Return (X, Y) of the center of cell containing provided text 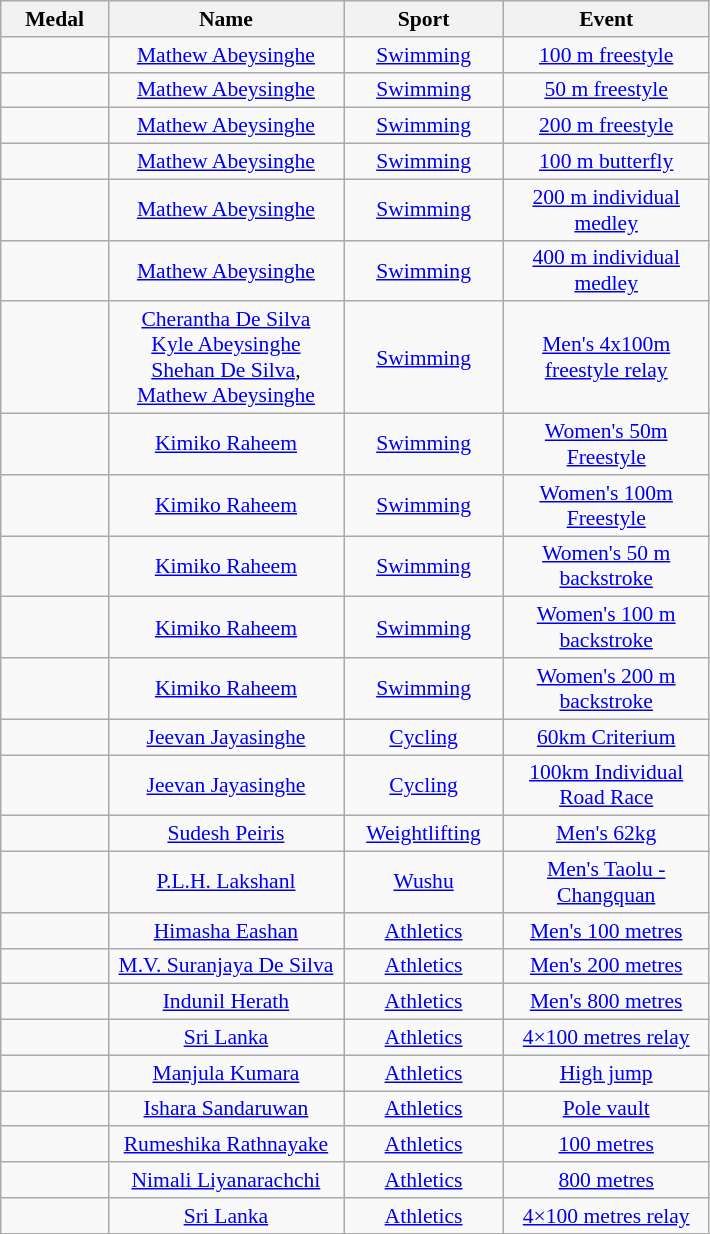
100 m butterfly (606, 162)
800 metres (606, 1180)
Men's 800 metres (606, 1002)
Pole vault (606, 1109)
Ishara Sandaruwan (226, 1109)
Sport (424, 19)
100 metres (606, 1145)
Indunil Herath (226, 1002)
High jump (606, 1073)
200 m freestyle (606, 126)
M.V. Suranjaya De Silva (226, 966)
100km Individual Road Race (606, 786)
50 m freestyle (606, 90)
Women's 50m Freestyle (606, 444)
400 m individual medley (606, 270)
Women's 50 m backstroke (606, 566)
Rumeshika Rathnayake (226, 1145)
Wushu (424, 882)
Women's 100 m backstroke (606, 628)
Himasha Eashan (226, 931)
Medal (55, 19)
Men's 200 metres (606, 966)
Cherantha De SilvaKyle AbeysingheShehan De Silva,Mathew Abeysinghe (226, 358)
Sudesh Peiris (226, 834)
Men's Taolu - Changquan (606, 882)
60km Criterium (606, 737)
P.L.H. Lakshanl (226, 882)
Weightlifting (424, 834)
Manjula Kumara (226, 1073)
Men's 62kg (606, 834)
Women's 100m Freestyle (606, 506)
Women's 200 m backstroke (606, 688)
Event (606, 19)
Nimali Liyanarachchi (226, 1180)
Men's 100 metres (606, 931)
100 m freestyle (606, 55)
200 m individual medley (606, 210)
Men's 4x100m freestyle relay (606, 358)
Name (226, 19)
